Return [x, y] of the center of cell containing provided text 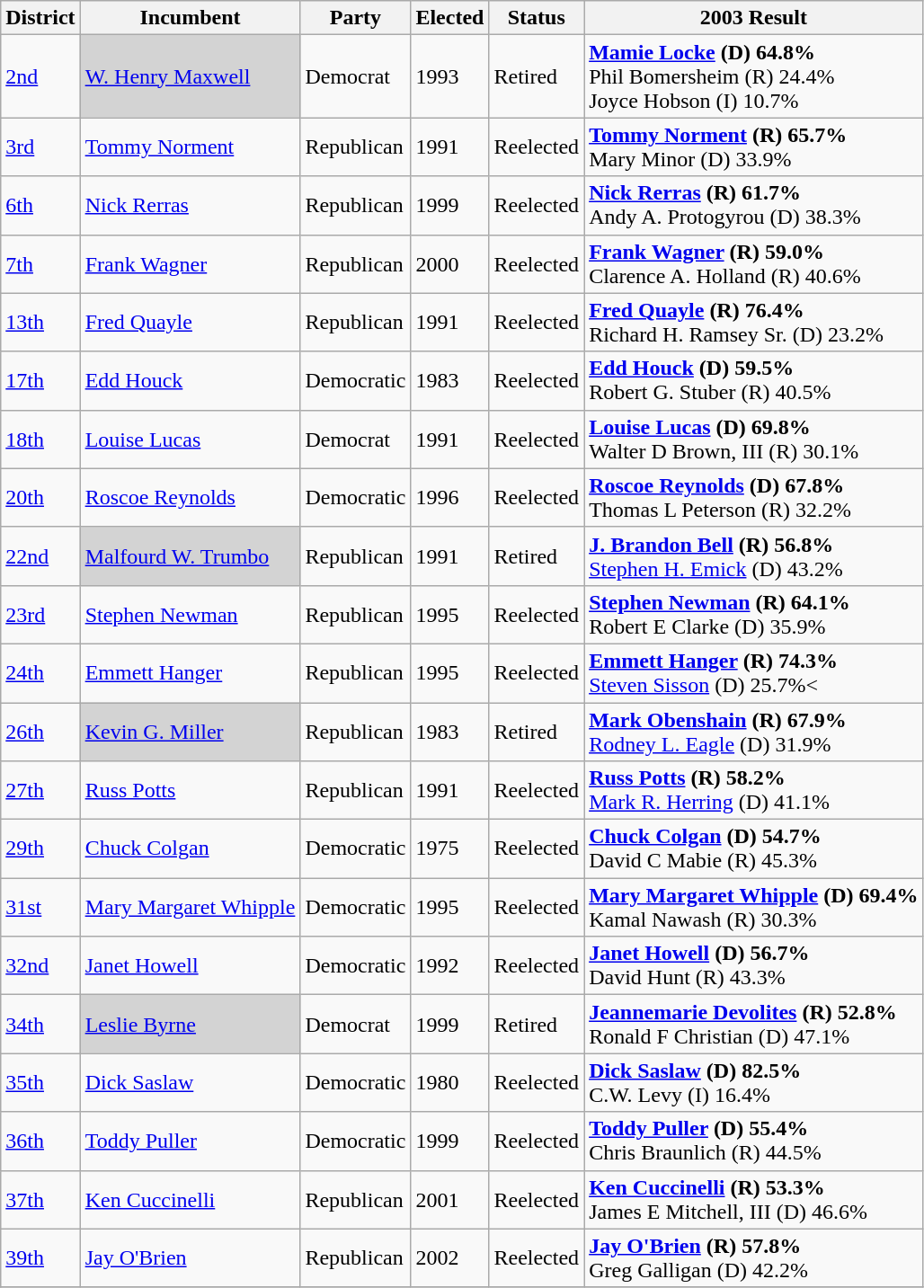
3rd [40, 147]
34th [40, 1025]
Russ Potts [191, 791]
Louise Lucas (D) 69.8% Walter D Brown, III (R) 30.1% [753, 439]
Tommy Norment (R) 65.7% Mary Minor (D) 33.9% [753, 147]
Fred Quayle (R) 76.4% Richard H. Ramsey Sr. (D) 23.2% [753, 322]
Mamie Locke (D) 64.8% Phil Bomersheim (R) 24.4% Joyce Hobson (I) 10.7% [753, 76]
Jeannemarie Devolites (R) 52.8% Ronald F Christian (D) 47.1% [753, 1025]
Incumbent [191, 18]
23rd [40, 615]
Ken Cuccinelli (R) 53.3% James E Mitchell, III (D) 46.6% [753, 1199]
6th [40, 205]
Malfourd W. Trumbo [191, 555]
7th [40, 264]
2003 Result [753, 18]
24th [40, 672]
36th [40, 1141]
W. Henry Maxwell [191, 76]
Nick Rerras [191, 205]
Edd Houck (D) 59.5% Robert G. Stuber (R) 40.5% [753, 381]
Elected [449, 18]
Nick Rerras (R) 61.7% Andy A. Protogyrou (D) 38.3% [753, 205]
37th [40, 1199]
Mary Margaret Whipple [191, 908]
1992 [449, 965]
Frank Wagner [191, 264]
Russ Potts (R) 58.2% Mark R. Herring (D) 41.1% [753, 791]
Stephen Newman [191, 615]
Kevin G. Miller [191, 732]
Jay O'Brien [191, 1258]
2000 [449, 264]
Dick Saslaw (D) 82.5% C.W. Levy (I) 16.4% [753, 1082]
20th [40, 498]
29th [40, 848]
Chuck Colgan [191, 848]
32nd [40, 965]
Louise Lucas [191, 439]
Tommy Norment [191, 147]
35th [40, 1082]
1993 [449, 76]
1996 [449, 498]
13th [40, 322]
Edd Houck [191, 381]
Janet Howell [191, 965]
1980 [449, 1082]
2001 [449, 1199]
Roscoe Reynolds [191, 498]
22nd [40, 555]
Janet Howell (D) 56.7% David Hunt (R) 43.3% [753, 965]
Frank Wagner (R) 59.0% Clarence A. Holland (R) 40.6% [753, 264]
Jay O'Brien (R) 57.8% Greg Galligan (D) 42.2% [753, 1258]
Roscoe Reynolds (D) 67.8% Thomas L Peterson (R) 32.2% [753, 498]
Fred Quayle [191, 322]
Stephen Newman (R) 64.1% Robert E Clarke (D) 35.9% [753, 615]
District [40, 18]
Chuck Colgan (D) 54.7% David C Mabie (R) 45.3% [753, 848]
J. Brandon Bell (R) 56.8% Stephen H. Emick (D) 43.2% [753, 555]
Leslie Byrne [191, 1025]
18th [40, 439]
Status [537, 18]
27th [40, 791]
39th [40, 1258]
1975 [449, 848]
2nd [40, 76]
Toddy Puller [191, 1141]
Ken Cuccinelli [191, 1199]
31st [40, 908]
Emmett Hanger [191, 672]
26th [40, 732]
2002 [449, 1258]
Mary Margaret Whipple (D) 69.4% Kamal Nawash (R) 30.3% [753, 908]
Emmett Hanger (R) 74.3% Steven Sisson (D) 25.7%< [753, 672]
Toddy Puller (D) 55.4% Chris Braunlich (R) 44.5% [753, 1141]
Mark Obenshain (R) 67.9% Rodney L. Eagle (D) 31.9% [753, 732]
Dick Saslaw [191, 1082]
17th [40, 381]
Party [356, 18]
